Provide the (x, y) coordinate of the cell's center where the given text is located.  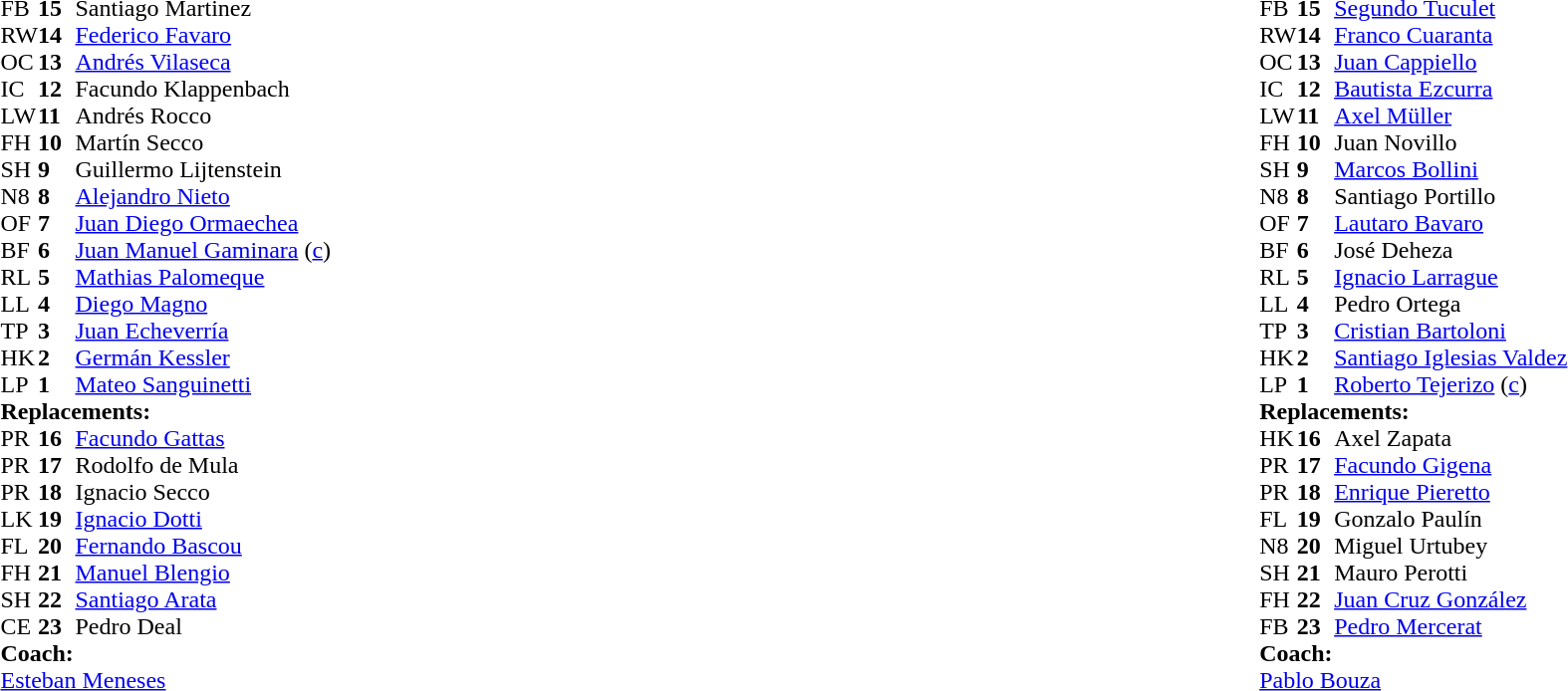
Axel Zapata (1450, 438)
Ignacio Dotti (203, 520)
Guillermo Lijtenstein (203, 169)
Bautista Ezcurra (1450, 90)
Roberto Tejerizo (c) (1450, 384)
Mathias Palomeque (203, 277)
Gonzalo Paulín (1450, 520)
Ignacio Secco (203, 492)
Facundo Gattas (203, 438)
Martín Secco (203, 143)
Santiago Arata (203, 599)
Enrique Pieretto (1450, 492)
Diego Magno (203, 305)
José Deheza (1450, 251)
Andrés Rocco (203, 115)
Pedro Ortega (1450, 305)
Lautaro Bavaro (1450, 223)
Juan Diego Ormaechea (203, 223)
Facundo Klappenbach (203, 90)
Fernando Bascou (203, 546)
Germán Kessler (203, 358)
CE (19, 627)
Juan Novillo (1450, 143)
Santiago Portillo (1450, 197)
Juan Echeverría (203, 331)
Miguel Urtubey (1450, 546)
FB (1278, 627)
Marcos Bollini (1450, 169)
Juan Cappiello (1450, 62)
Franco Cuaranta (1450, 36)
Santiago Iglesias Valdez (1450, 358)
Mauro Perotti (1450, 574)
Axel Müller (1450, 115)
Manuel Blengio (203, 574)
Juan Manuel Gaminara (c) (203, 251)
Ignacio Larrague (1450, 277)
Pedro Mercerat (1450, 627)
Juan Cruz González (1450, 599)
Facundo Gigena (1450, 466)
Rodolfo de Mula (203, 466)
Federico Favaro (203, 36)
Andrés Vilaseca (203, 62)
Alejandro Nieto (203, 197)
Cristian Bartoloni (1450, 331)
LK (19, 520)
Mateo Sanguinetti (203, 384)
Pedro Deal (203, 627)
